Return the [X, Y] coordinate for the center point of the cell that contains the specified text.  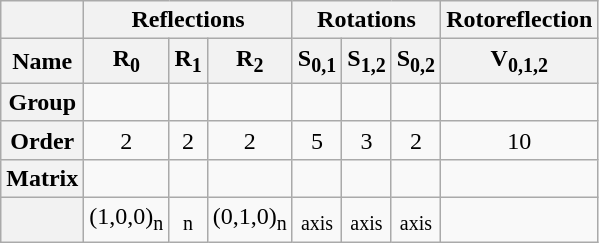
S0,2 [416, 61]
3 [366, 140]
10 [520, 140]
S1,2 [366, 61]
R2 [250, 61]
Reflections [188, 20]
n [188, 219]
5 [316, 140]
V0,1,2 [520, 61]
Rotoreflection [520, 20]
(1,0,0)n [126, 219]
Group [42, 102]
Matrix [42, 178]
(0,1,0)n [250, 219]
Name [42, 61]
S0,1 [316, 61]
Order [42, 140]
R0 [126, 61]
R1 [188, 61]
Rotations [366, 20]
